Locate the cell with the specified text and output its (x, y) center coordinate. 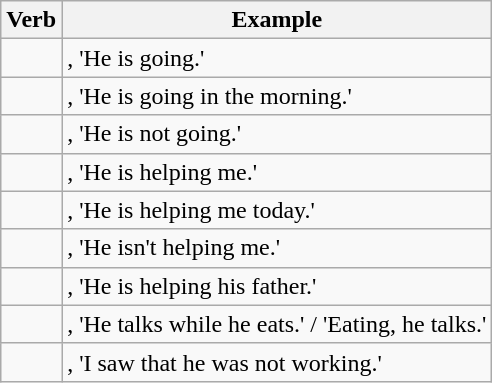
, 'He isn't helping me.' (277, 248)
, 'He is going in the morning.' (277, 96)
, 'He is helping me.' (277, 172)
Verb (32, 20)
, 'I saw that he was not working.' (277, 362)
, 'He talks while he eats.' / 'Eating, he talks.' (277, 324)
, 'He is going.' (277, 58)
, 'He is helping his father.' (277, 286)
Example (277, 20)
, 'He is not going.' (277, 134)
, 'He is helping me today.' (277, 210)
